Output the [x, y] coordinate of the center of the cell containing the given text.  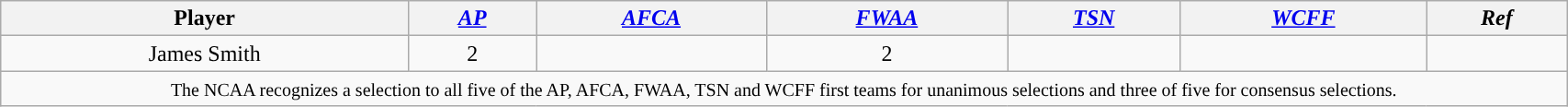
FWAA [886, 18]
WCFF [1303, 18]
TSN [1094, 18]
AP [472, 18]
Player [205, 18]
AFCA [651, 18]
James Smith [205, 53]
Ref [1497, 18]
